Determine the [X, Y] coordinate at the center of the cell enclosing the given text.  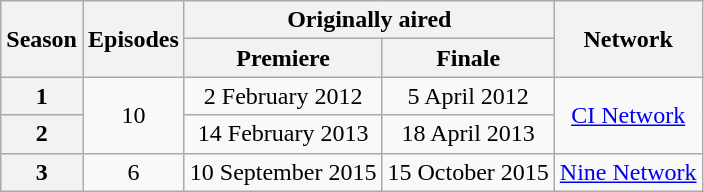
Network [628, 39]
CI Network [628, 115]
Nine Network [628, 172]
1 [42, 96]
5 April 2012 [468, 96]
3 [42, 172]
Originally aired [369, 20]
15 October 2015 [468, 172]
Premiere [283, 58]
18 April 2013 [468, 134]
2 [42, 134]
Episodes [133, 39]
6 [133, 172]
Season [42, 39]
2 February 2012 [283, 96]
Finale [468, 58]
10 [133, 115]
14 February 2013 [283, 134]
10 September 2015 [283, 172]
